Detect which cell encompasses the target text, then output its (X, Y) center coordinate. 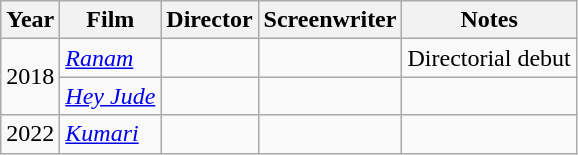
Ranam (110, 58)
2018 (30, 77)
Director (210, 20)
2022 (30, 134)
Directorial debut (489, 58)
Screenwriter (330, 20)
Year (30, 20)
Film (110, 20)
Hey Jude (110, 96)
Kumari (110, 134)
Notes (489, 20)
